Scan for the cell matching the given text and deliver its (X, Y) coordinate at center. 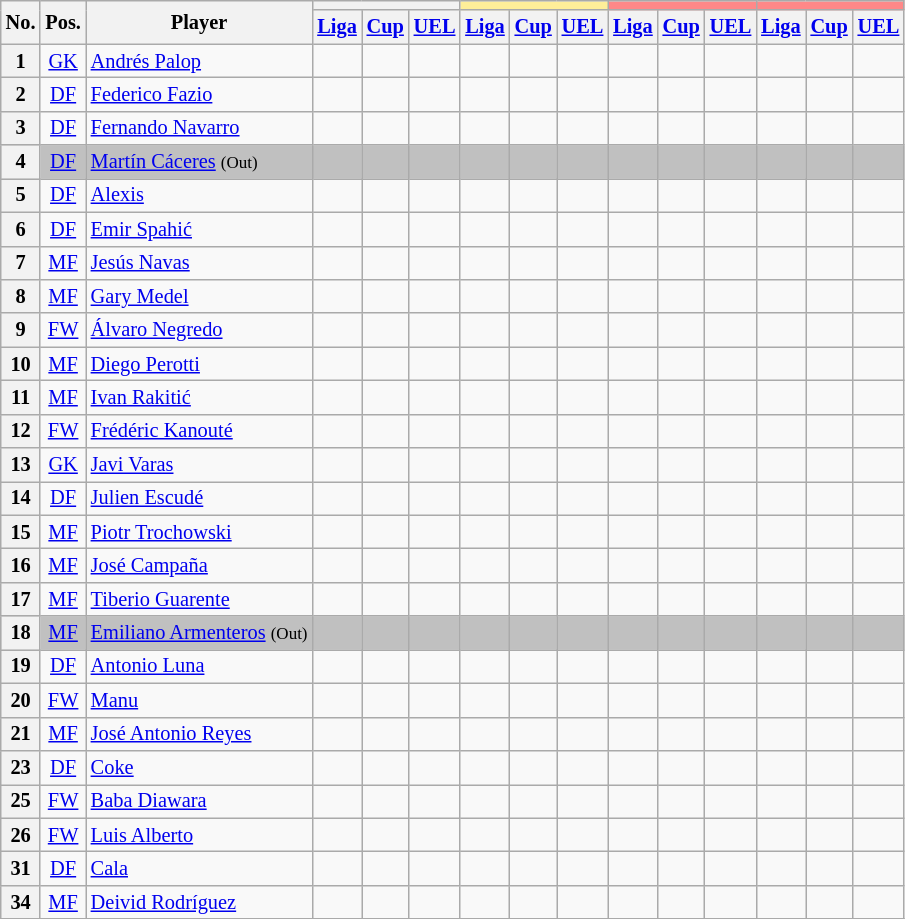
Antonio Luna (200, 666)
31 (21, 868)
No. (21, 22)
17 (21, 599)
14 (21, 498)
15 (21, 532)
16 (21, 565)
18 (21, 633)
Ivan Rakitić (200, 397)
25 (21, 801)
6 (21, 229)
5 (21, 195)
Coke (200, 767)
Fernando Navarro (200, 128)
Javi Varas (200, 465)
Diego Perotti (200, 364)
Emir Spahić (200, 229)
8 (21, 296)
Piotr Trochowski (200, 532)
21 (21, 734)
Baba Diawara (200, 801)
4 (21, 162)
34 (21, 902)
Gary Medel (200, 296)
Julien Escudé (200, 498)
26 (21, 835)
9 (21, 330)
Frédéric Kanouté (200, 431)
11 (21, 397)
Andrés Palop (200, 61)
2 (21, 94)
José Antonio Reyes (200, 734)
Cala (200, 868)
Player (200, 22)
1 (21, 61)
Álvaro Negredo (200, 330)
20 (21, 700)
19 (21, 666)
Pos. (62, 22)
Emiliano Armenteros (Out) (200, 633)
23 (21, 767)
Tiberio Guarente (200, 599)
Manu (200, 700)
Federico Fazio (200, 94)
7 (21, 263)
Luis Alberto (200, 835)
3 (21, 128)
Alexis (200, 195)
12 (21, 431)
Jesús Navas (200, 263)
Deivid Rodríguez (200, 902)
Martín Cáceres (Out) (200, 162)
10 (21, 364)
13 (21, 465)
José Campaña (200, 565)
